Search for the cell housing the specified text and yield its [X, Y] center coordinate. 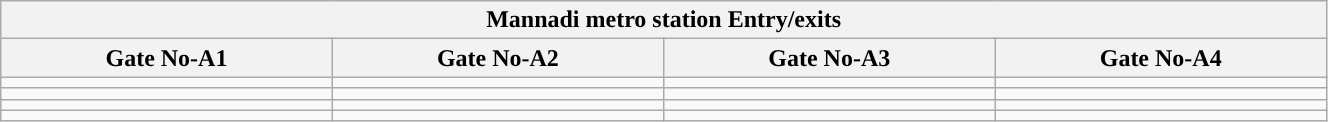
Gate No-A3 [830, 58]
Gate No-A2 [498, 58]
Mannadi metro station Entry/exits [664, 20]
Gate No-A1 [166, 58]
Gate No-A4 [1160, 58]
